Return the [X, Y] coordinate for the center point of the cell that contains the specified text.  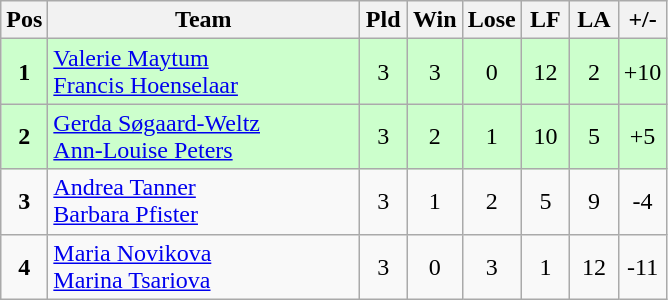
9 [594, 202]
Gerda Søgaard-Weltz Ann-Louise Peters [204, 136]
10 [546, 136]
Win [434, 20]
Valerie Maytum Francis Hoenselaar [204, 72]
+10 [642, 72]
-4 [642, 202]
Team [204, 20]
Pos [24, 20]
Maria Novikova Marina Tsariova [204, 266]
-11 [642, 266]
+5 [642, 136]
4 [24, 266]
LA [594, 20]
Lose [492, 20]
LF [546, 20]
Andrea Tanner Barbara Pfister [204, 202]
Pld [384, 20]
+/- [642, 20]
